Provide the (X, Y) coordinate of the cell's center where the given text is located.  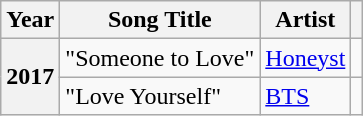
"Love Yourself" (160, 96)
BTS (306, 96)
Song Title (160, 20)
2017 (30, 77)
Year (30, 20)
Honeyst (306, 58)
"Someone to Love" (160, 58)
Artist (306, 20)
